Output the [x, y] coordinate of the center of the cell containing the given text.  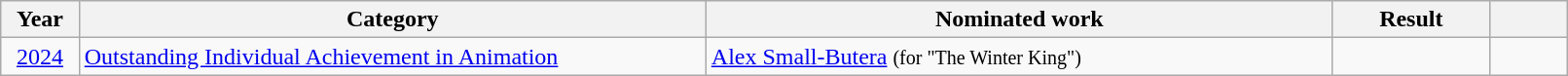
Result [1411, 19]
2024 [40, 57]
Alex Small-Butera (for "The Winter King") [1019, 57]
Category [392, 19]
Nominated work [1019, 19]
Year [40, 19]
Outstanding Individual Achievement in Animation [392, 57]
